Pinpoint the cell where the given text exists, returning its [X, Y] midpoint coordinate. 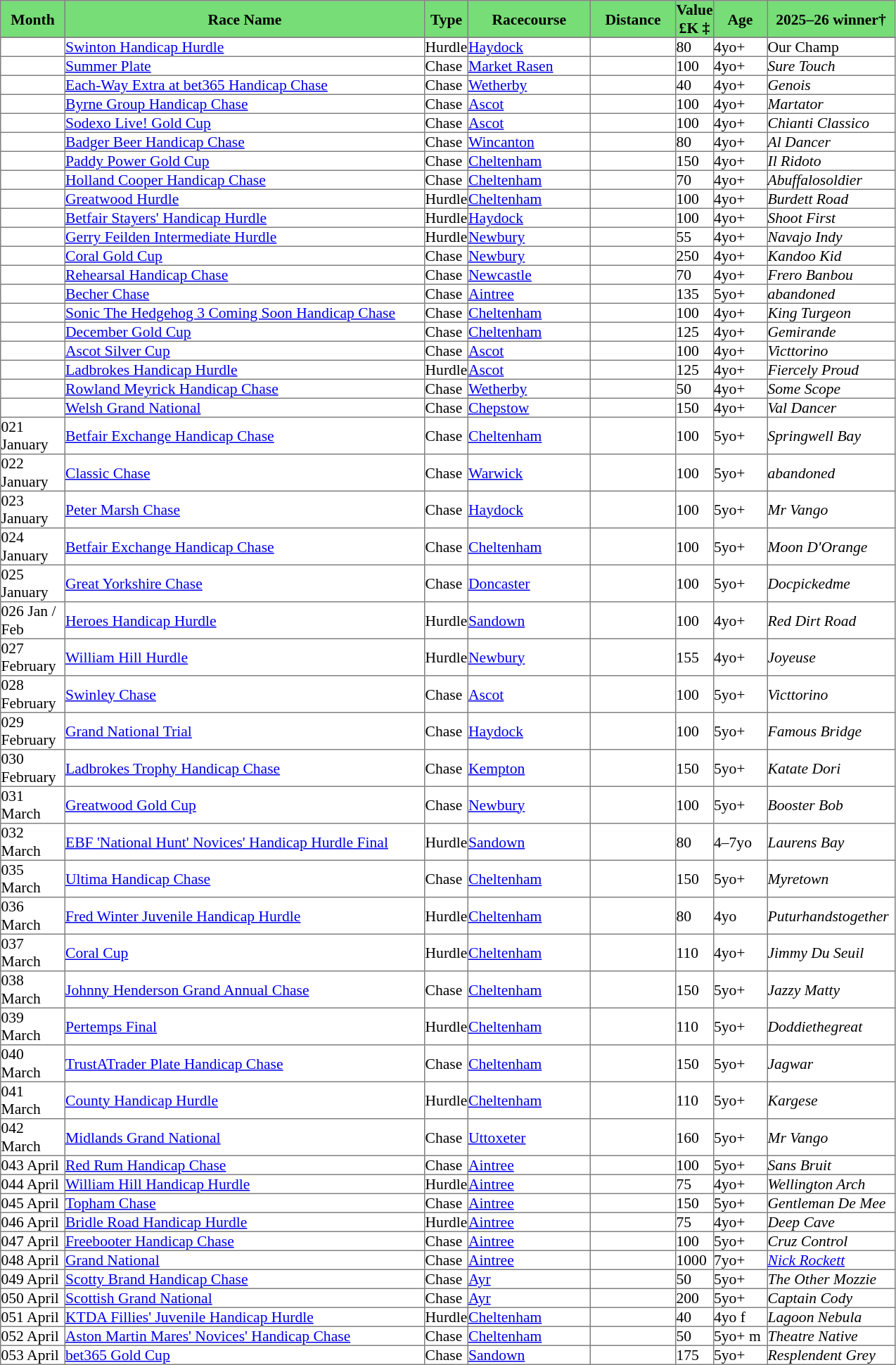
Midlands Grand National [245, 1137]
029 February [33, 731]
200 [695, 1298]
Ladbrokes Handicap Hurdle [245, 370]
040 March [33, 1063]
Cruz Control [831, 1241]
1000 [695, 1260]
Springwell Bay [831, 435]
Shoot First [831, 218]
Coral Gold Cup [245, 256]
Welsh Grand National [245, 408]
Gentleman De Mee [831, 1203]
TrustATrader Plate Handicap Chase [245, 1063]
Rehearsal Handicap Chase [245, 274]
Abuffalosoldier [831, 180]
Booster Bob [831, 805]
038 March [33, 989]
Holland Cooper Handicap Chase [245, 180]
Frero Banbou [831, 274]
026 Jan / Feb [33, 620]
Doddiethegreat [831, 1026]
Race Name [245, 19]
Ladbrokes Trophy Handicap Chase [245, 768]
King Turgeon [831, 312]
021 January [33, 435]
Ultima Handicap Chase [245, 878]
042 March [33, 1137]
Scotty Brand Handicap Chase [245, 1279]
160 [695, 1137]
bet365 Gold Cup [245, 1354]
EBF 'National Hunt' Novices' Handicap Hurdle Final [245, 842]
Swinton Handicap Hurdle [245, 46]
Puturhandstogether [831, 916]
Jagwar [831, 1063]
Classic Chase [245, 473]
175 [695, 1354]
Chepstow [529, 408]
County Handicap Hurdle [245, 1100]
Sans Bruit [831, 1165]
Heroes Handicap Hurdle [245, 620]
Each-Way Extra at bet365 Handicap Chase [245, 84]
047 April [33, 1241]
Chianti Classico [831, 122]
Genois [831, 84]
Kandoo Kid [831, 256]
051 April [33, 1316]
Swinley Chase [245, 694]
Uttoxeter [529, 1137]
Resplendent Grey [831, 1354]
55 [695, 236]
Docpickedme [831, 583]
049 April [33, 1279]
023 January [33, 509]
Betfair Stayers' Handicap Hurdle [245, 218]
Warwick [529, 473]
Kempton [529, 768]
Theatre Native [831, 1336]
022 January [33, 473]
Aston Martin Mares' Novices' Handicap Chase [245, 1336]
Doncaster [529, 583]
Greatwood Gold Cup [245, 805]
030 February [33, 768]
Gemirande [831, 332]
Martator [831, 104]
Red Dirt Road [831, 620]
Scottish Grand National [245, 1298]
Nick Rockett [831, 1260]
Bridle Road Handicap Hurdle [245, 1222]
031 March [33, 805]
Greatwood Hurdle [245, 198]
William Hill Hurdle [245, 657]
044 April [33, 1184]
Ascot Silver Cup [245, 350]
050 April [33, 1298]
Byrne Group Handicap Chase [245, 104]
William Hill Handicap Hurdle [245, 1184]
024 January [33, 546]
Badger Beer Handicap Chase [245, 142]
Value £K ‡ [695, 19]
7yo+ [740, 1260]
Red Rum Handicap Chase [245, 1165]
Lagoon Nebula [831, 1316]
025 January [33, 583]
041 March [33, 1100]
028 February [33, 694]
Market Rasen [529, 66]
Moon D'Orange [831, 546]
5yo+ m [740, 1336]
Wincanton [529, 142]
Freebooter Handicap Chase [245, 1241]
039 March [33, 1026]
Il Ridoto [831, 160]
027 February [33, 657]
045 April [33, 1203]
Myretown [831, 878]
Val Dancer [831, 408]
2025–26 winner† [831, 19]
048 April [33, 1260]
Topham Chase [245, 1203]
Some Scope [831, 388]
Age [740, 19]
4yo [740, 916]
Becher Chase [245, 294]
Rowland Meyrick Handicap Chase [245, 388]
046 April [33, 1222]
Month [33, 19]
4–7yo [740, 842]
Sure Touch [831, 66]
4yo f [740, 1316]
032 March [33, 842]
Sodexo Live! Gold Cup [245, 122]
December Gold Cup [245, 332]
Katate Dori [831, 768]
155 [695, 657]
250 [695, 256]
043 April [33, 1165]
Newcastle [529, 274]
Summer Plate [245, 66]
037 March [33, 952]
Our Champ [831, 46]
Gerry Feilden Intermediate Hurdle [245, 236]
Fiercely Proud [831, 370]
036 March [33, 916]
Pertemps Final [245, 1026]
Paddy Power Gold Cup [245, 160]
035 March [33, 878]
Navajo Indy [831, 236]
Al Dancer [831, 142]
Jimmy Du Seuil [831, 952]
Type [447, 19]
Laurens Bay [831, 842]
The Other Mozzie [831, 1279]
Captain Cody [831, 1298]
Grand National Trial [245, 731]
Deep Cave [831, 1222]
Burdett Road [831, 198]
Jazzy Matty [831, 989]
Sonic The Hedgehog 3 Coming Soon Handicap Chase [245, 312]
Kargese [831, 1100]
Racecourse [529, 19]
Fred Winter Juvenile Handicap Hurdle [245, 916]
Distance [633, 19]
Great Yorkshire Chase [245, 583]
052 April [33, 1336]
KTDA Fillies' Juvenile Handicap Hurdle [245, 1316]
Coral Cup [245, 952]
Famous Bridge [831, 731]
Johnny Henderson Grand Annual Chase [245, 989]
Wellington Arch [831, 1184]
Joyeuse [831, 657]
Peter Marsh Chase [245, 509]
Grand National [245, 1260]
135 [695, 294]
053 April [33, 1354]
